Return (X, Y) of the center of cell containing provided text 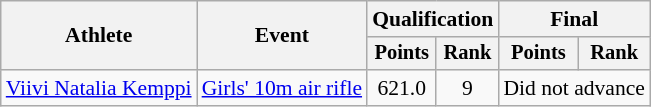
Girls' 10m air rifle (282, 88)
621.0 (402, 88)
Qualification (432, 19)
Final (574, 19)
9 (467, 88)
Event (282, 36)
Did not advance (574, 88)
Viivi Natalia Kemppi (99, 88)
Athlete (99, 36)
